Provide the [X, Y] coordinate of the cell's center where the given text is located.  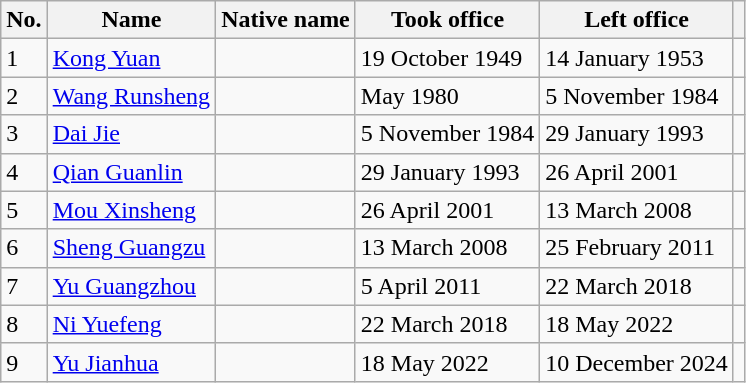
9 [24, 362]
Ni Yuefeng [131, 324]
Qian Guanlin [131, 172]
5 [24, 210]
Yu Jianhua [131, 362]
25 February 2011 [637, 248]
Left office [637, 20]
4 [24, 172]
May 1980 [447, 96]
Wang Runsheng [131, 96]
19 October 1949 [447, 58]
7 [24, 286]
3 [24, 134]
6 [24, 248]
8 [24, 324]
Mou Xinsheng [131, 210]
14 January 1953 [637, 58]
No. [24, 20]
5 April 2011 [447, 286]
1 [24, 58]
10 December 2024 [637, 362]
2 [24, 96]
Sheng Guangzu [131, 248]
Name [131, 20]
Native name [286, 20]
Yu Guangzhou [131, 286]
Dai Jie [131, 134]
Kong Yuan [131, 58]
Took office [447, 20]
